Determine the [x, y] coordinate at the center of the cell enclosing the given text.  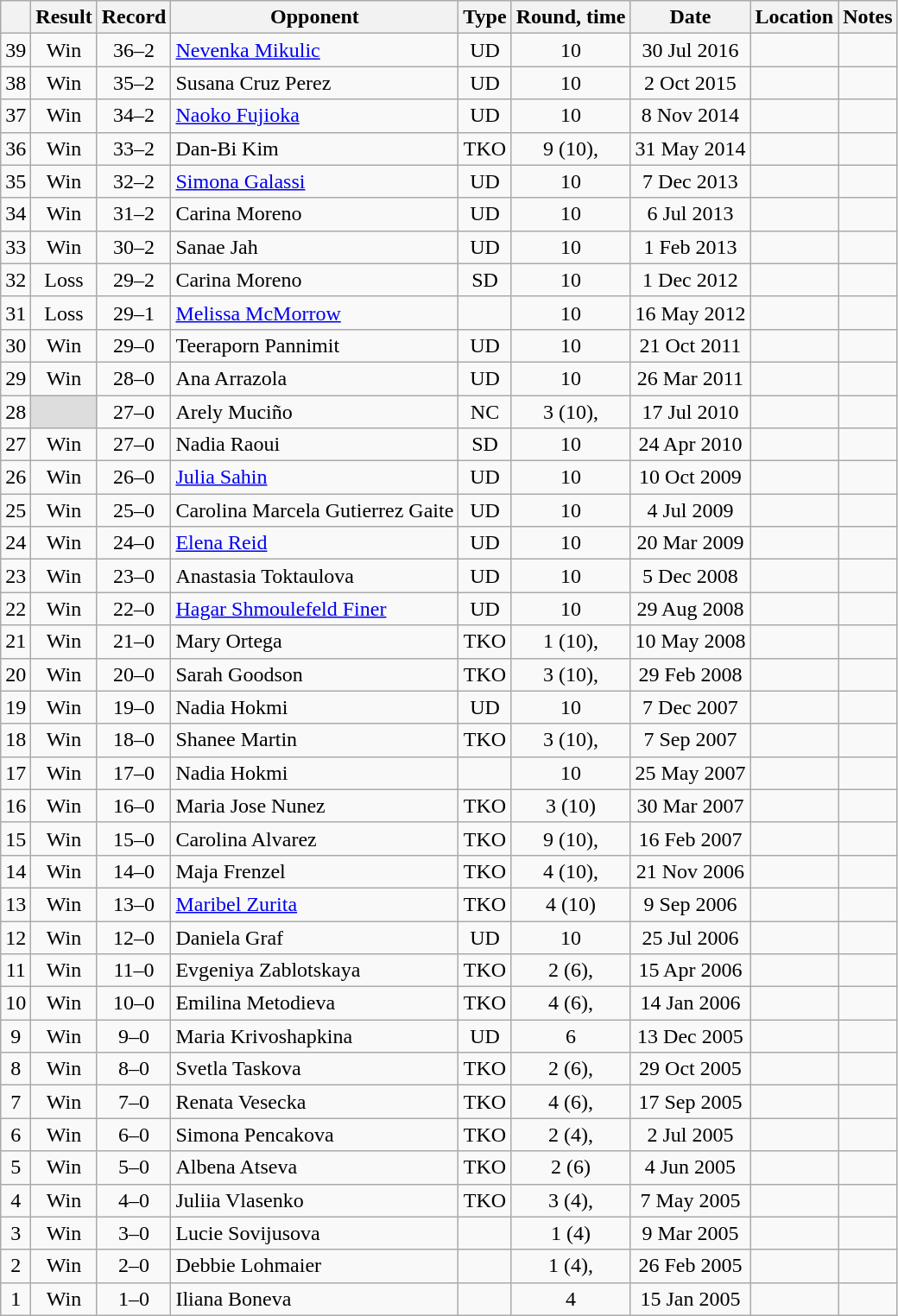
7 [16, 1102]
34 [16, 214]
Round, time [571, 17]
20–0 [134, 674]
36–2 [134, 50]
35–2 [134, 83]
35 [16, 181]
Renata Vesecka [314, 1102]
19–0 [134, 707]
3 (10) [571, 806]
1–0 [134, 1299]
12–0 [134, 937]
17 Jul 2010 [691, 412]
2 Oct 2015 [691, 83]
1 (4) [571, 1233]
24–0 [134, 543]
NC [485, 412]
33 [16, 247]
8–0 [134, 1069]
Carolina Alvarez [314, 838]
9 [16, 1036]
5–0 [134, 1167]
29 Feb 2008 [691, 674]
33–2 [134, 149]
23 [16, 576]
Sanae Jah [314, 247]
32 [16, 280]
12 [16, 937]
Evgeniya Zablotskaya [314, 971]
26 [16, 478]
Juliia Vlasenko [314, 1200]
Type [485, 17]
2 (6) [571, 1167]
2 [16, 1266]
10–0 [134, 1003]
Notes [868, 17]
25 [16, 510]
7 May 2005 [691, 1200]
15–0 [134, 838]
37 [16, 116]
31 [16, 313]
Hagar Shmoulefeld Finer [314, 609]
30–2 [134, 247]
9–0 [134, 1036]
36 [16, 149]
Elena Reid [314, 543]
9 Mar 2005 [691, 1233]
Ana Arrazola [314, 378]
Date [691, 17]
Maria Krivoshapkina [314, 1036]
3 (4), [571, 1200]
30 Jul 2016 [691, 50]
16–0 [134, 806]
15 Apr 2006 [691, 971]
14 [16, 871]
Record [134, 17]
2 Jul 2005 [691, 1135]
10 Oct 2009 [691, 478]
28–0 [134, 378]
Naoko Fujioka [314, 116]
38 [16, 83]
1 [16, 1299]
5 Dec 2008 [691, 576]
21–0 [134, 642]
25–0 [134, 510]
30 Mar 2007 [691, 806]
2 (4), [571, 1135]
27 [16, 445]
23–0 [134, 576]
Maribel Zurita [314, 904]
Albena Atseva [314, 1167]
20 [16, 674]
24 [16, 543]
8 [16, 1069]
20 Mar 2009 [691, 543]
14 Jan 2006 [691, 1003]
13–0 [134, 904]
6–0 [134, 1135]
Shanee Martin [314, 740]
17 Sep 2005 [691, 1102]
Debbie Lohmaier [314, 1266]
4 (10), [571, 871]
29–0 [134, 345]
17–0 [134, 773]
21 Oct 2011 [691, 345]
14–0 [134, 871]
10 May 2008 [691, 642]
18–0 [134, 740]
4 Jun 2005 [691, 1167]
9 Sep 2006 [691, 904]
25 Jul 2006 [691, 937]
1 Feb 2013 [691, 247]
32–2 [134, 181]
25 May 2007 [691, 773]
Daniela Graf [314, 937]
Melissa McMorrow [314, 313]
11–0 [134, 971]
29 [16, 378]
13 [16, 904]
Dan-Bi Kim [314, 149]
Teeraporn Pannimit [314, 345]
8 Nov 2014 [691, 116]
21 Nov 2006 [691, 871]
18 [16, 740]
6 Jul 2013 [691, 214]
Lucie Sovijusova [314, 1233]
26 Feb 2005 [691, 1266]
1 Dec 2012 [691, 280]
Emilina Metodieva [314, 1003]
Anastasia Toktaulova [314, 576]
21 [16, 642]
31 May 2014 [691, 149]
34–2 [134, 116]
29–2 [134, 280]
16 [16, 806]
Location [794, 17]
26 Mar 2011 [691, 378]
3 [16, 1233]
19 [16, 707]
7 Dec 2007 [691, 707]
16 Feb 2007 [691, 838]
1 (4), [571, 1266]
29–1 [134, 313]
Mary Ortega [314, 642]
5 [16, 1167]
26–0 [134, 478]
28 [16, 412]
Arely Muciño [314, 412]
3–0 [134, 1233]
7 Sep 2007 [691, 740]
Julia Sahin [314, 478]
24 Apr 2010 [691, 445]
39 [16, 50]
15 Jan 2005 [691, 1299]
Nevenka Mikulic [314, 50]
4 Jul 2009 [691, 510]
Iliana Boneva [314, 1299]
4–0 [134, 1200]
31–2 [134, 214]
Carolina Marcela Gutierrez Gaite [314, 510]
Maja Frenzel [314, 871]
Sarah Goodson [314, 674]
7–0 [134, 1102]
Nadia Raoui [314, 445]
30 [16, 345]
Svetla Taskova [314, 1069]
Result [64, 17]
13 Dec 2005 [691, 1036]
Susana Cruz Perez [314, 83]
16 May 2012 [691, 313]
17 [16, 773]
29 Aug 2008 [691, 609]
Simona Galassi [314, 181]
29 Oct 2005 [691, 1069]
1 (10), [571, 642]
11 [16, 971]
4 (10) [571, 904]
15 [16, 838]
Simona Pencakova [314, 1135]
2–0 [134, 1266]
Maria Jose Nunez [314, 806]
Opponent [314, 17]
7 Dec 2013 [691, 181]
22–0 [134, 609]
22 [16, 609]
